Determine the [X, Y] coordinate at the center of the cell enclosing the given text.  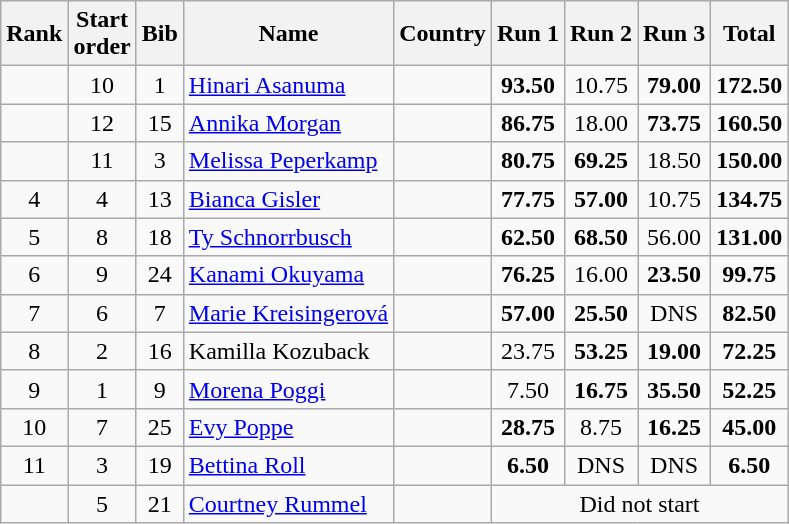
25.50 [600, 313]
Run 1 [528, 34]
Total [750, 34]
Country [443, 34]
160.50 [750, 123]
99.75 [750, 275]
131.00 [750, 237]
18 [160, 237]
Melissa Peperkamp [288, 161]
13 [160, 199]
150.00 [750, 161]
Bettina Roll [288, 465]
18.00 [600, 123]
25 [160, 427]
69.25 [600, 161]
77.75 [528, 199]
Marie Kreisingerová [288, 313]
19.00 [674, 351]
7.50 [528, 389]
172.50 [750, 85]
23.50 [674, 275]
93.50 [528, 85]
Hinari Asanuma [288, 85]
Run 3 [674, 34]
Bib [160, 34]
23.75 [528, 351]
28.75 [528, 427]
2 [102, 351]
Courtney Rummel [288, 503]
86.75 [528, 123]
Rank [34, 34]
18.50 [674, 161]
Morena Poggi [288, 389]
Annika Morgan [288, 123]
19 [160, 465]
Startorder [102, 34]
Ty Schnorrbusch [288, 237]
8.75 [600, 427]
24 [160, 275]
80.75 [528, 161]
79.00 [674, 85]
Name [288, 34]
76.25 [528, 275]
82.50 [750, 313]
Did not start [639, 503]
16.25 [674, 427]
Kanami Okuyama [288, 275]
56.00 [674, 237]
Kamilla Kozuback [288, 351]
72.25 [750, 351]
15 [160, 123]
Run 2 [600, 34]
16.75 [600, 389]
134.75 [750, 199]
45.00 [750, 427]
16.00 [600, 275]
16 [160, 351]
68.50 [600, 237]
21 [160, 503]
Bianca Gisler [288, 199]
35.50 [674, 389]
Evy Poppe [288, 427]
62.50 [528, 237]
73.75 [674, 123]
52.25 [750, 389]
12 [102, 123]
53.25 [600, 351]
